Return the [x, y] coordinate for the center point of the cell that contains the specified text.  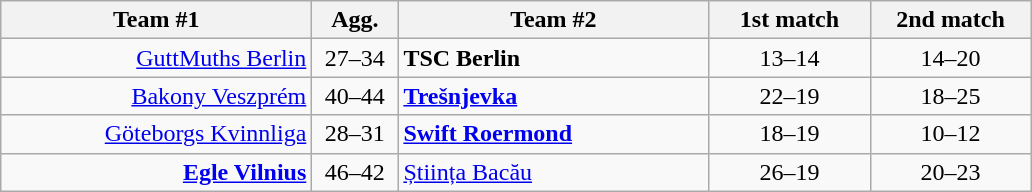
1st match [790, 20]
28–31 [355, 134]
Swift Roermond [554, 134]
10–12 [950, 134]
Göteborgs Kvinnliga [156, 134]
14–20 [950, 58]
20–23 [950, 172]
Trešnjevka [554, 96]
TSC Berlin [554, 58]
GuttMuths Berlin [156, 58]
Bakony Veszprém [156, 96]
46–42 [355, 172]
40–44 [355, 96]
2nd match [950, 20]
Agg. [355, 20]
22–19 [790, 96]
Team #2 [554, 20]
26–19 [790, 172]
Egle Vilnius [156, 172]
18–19 [790, 134]
27–34 [355, 58]
13–14 [790, 58]
Team #1 [156, 20]
18–25 [950, 96]
Știința Bacău [554, 172]
